Search for the cell housing the specified text and yield its (X, Y) center coordinate. 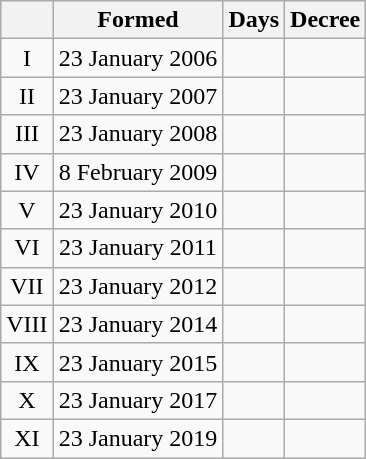
23 January 2019 (138, 438)
II (27, 96)
VII (27, 286)
23 January 2010 (138, 210)
23 January 2014 (138, 324)
23 January 2015 (138, 362)
8 February 2009 (138, 172)
Formed (138, 20)
I (27, 58)
23 January 2012 (138, 286)
XI (27, 438)
23 January 2006 (138, 58)
IV (27, 172)
X (27, 400)
23 January 2017 (138, 400)
23 January 2008 (138, 134)
23 January 2007 (138, 96)
V (27, 210)
VIII (27, 324)
Days (254, 20)
Decree (326, 20)
23 January 2011 (138, 248)
IX (27, 362)
VI (27, 248)
III (27, 134)
